Search for the cell housing the specified text and yield its [X, Y] center coordinate. 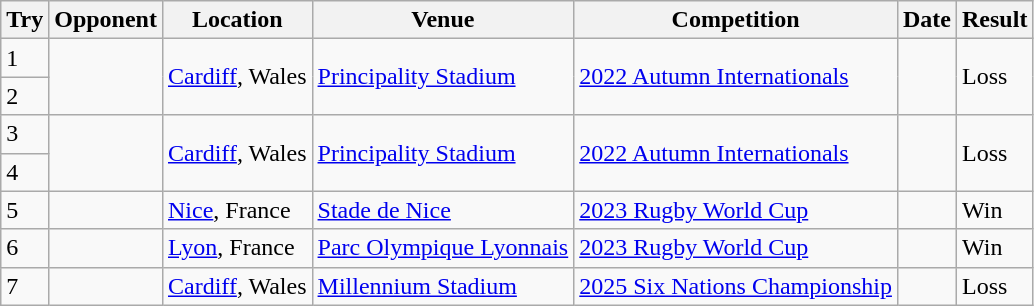
Try [25, 20]
2 [25, 96]
2025 Six Nations Championship [736, 286]
Nice, France [237, 210]
Venue [443, 20]
Competition [736, 20]
Millennium Stadium [443, 286]
6 [25, 248]
5 [25, 210]
Location [237, 20]
Date [926, 20]
Opponent [106, 20]
Parc Olympique Lyonnais [443, 248]
Stade de Nice [443, 210]
Result [995, 20]
3 [25, 134]
7 [25, 286]
4 [25, 172]
Lyon, France [237, 248]
1 [25, 58]
